Identify which cell holds the provided text, then report its (x, y) central coordinate. 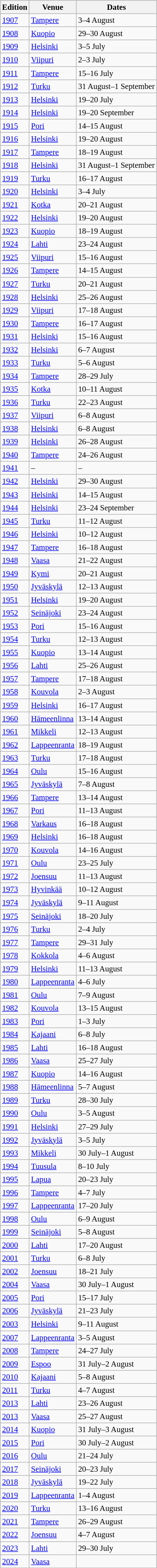
15–17 July (116, 1298)
1988 (15, 1087)
8–10 July (116, 1166)
30 July–2 August (116, 1443)
1958 (15, 692)
Kokkola (53, 955)
18–21 July (116, 1272)
1951 (15, 600)
2–4 July (116, 929)
Espoo (53, 1364)
5–7 August (116, 1087)
1913 (15, 99)
1931 (15, 336)
1946 (15, 534)
2015 (15, 1443)
1920 (15, 192)
1937 (15, 415)
1964 (15, 771)
1936 (15, 402)
1941 (15, 468)
1986 (15, 1061)
2002 (15, 1272)
1952 (15, 613)
1943 (15, 494)
1919 (15, 178)
21–24 July (116, 1456)
1978 (15, 955)
26–28 August (116, 442)
1982 (15, 1008)
26–29 August (116, 1522)
Tuusula (53, 1166)
1909 (15, 47)
1928 (15, 297)
2010 (15, 1377)
24–26 August (116, 455)
1949 (15, 573)
1907 (15, 20)
2009 (15, 1364)
2003 (15, 1324)
31 July–3 August (116, 1430)
1947 (15, 547)
Lapua (53, 1179)
1989 (15, 1100)
5–6 August (116, 363)
1953 (15, 626)
1950 (15, 587)
4–7 July (116, 1192)
2024 (15, 1561)
2019 (15, 1495)
1921 (15, 205)
13–15 August (116, 1008)
1996 (15, 1192)
18–20 July (116, 916)
Venue (53, 7)
1923 (15, 231)
1959 (15, 705)
1963 (15, 758)
2022 (15, 1535)
1957 (15, 679)
1994 (15, 1166)
1908 (15, 34)
3–4 July (116, 192)
2020 (15, 1508)
1960 (15, 718)
1927 (15, 284)
2008 (15, 1350)
1967 (15, 811)
2006 (15, 1311)
1930 (15, 323)
21–23 July (116, 1311)
1918 (15, 165)
1993 (15, 1153)
1983 (15, 1021)
1990 (15, 1113)
2000 (15, 1245)
1932 (15, 350)
1922 (15, 218)
1956 (15, 666)
2007 (15, 1337)
Kymi (53, 573)
1970 (15, 850)
3–4 August (116, 20)
7–8 August (116, 784)
1935 (15, 389)
1997 (15, 1206)
1929 (15, 310)
10–11 August (116, 389)
2005 (15, 1298)
1995 (15, 1179)
17–20 July (116, 1206)
29–30 July (116, 1548)
22–23 August (116, 402)
1975 (15, 916)
1999 (15, 1232)
1948 (15, 560)
1968 (15, 824)
29–31 July (116, 942)
1915 (15, 126)
7–9 August (116, 995)
Hyvinkää (53, 889)
1938 (15, 429)
4–6 July (116, 982)
1–3 July (116, 1021)
1972 (15, 876)
1926 (15, 270)
Edition (15, 7)
1980 (15, 982)
1954 (15, 639)
1973 (15, 889)
1966 (15, 797)
1–4 August (116, 1495)
1914 (15, 112)
17–20 August (116, 1245)
1969 (15, 837)
23–24 September (116, 508)
1939 (15, 442)
1976 (15, 929)
2018 (15, 1482)
1991 (15, 1127)
1987 (15, 1074)
6–7 August (116, 350)
1912 (15, 86)
23–25 July (116, 863)
25–27 August (116, 1416)
2016 (15, 1456)
1911 (15, 73)
25–27 July (116, 1061)
23–26 August (116, 1403)
1910 (15, 60)
1917 (15, 152)
2021 (15, 1522)
2001 (15, 1258)
11–12 August (116, 521)
4–6 August (116, 955)
6–9 August (116, 1219)
2017 (15, 1469)
19–22 July (116, 1482)
28–29 July (116, 376)
2–3 July (116, 60)
2004 (15, 1285)
1961 (15, 731)
2023 (15, 1548)
Dates (116, 7)
1974 (15, 903)
1933 (15, 363)
1925 (15, 257)
1992 (15, 1140)
1942 (15, 481)
1944 (15, 508)
1979 (15, 969)
Varkaus (53, 824)
19–20 September (116, 112)
1916 (15, 139)
19–20 July (116, 99)
28–30 July (116, 1100)
27–29 July (116, 1127)
13–16 August (116, 1508)
1945 (15, 521)
1985 (15, 1047)
15–16 July (116, 73)
1965 (15, 784)
31 July–2 August (116, 1364)
1955 (15, 653)
1940 (15, 455)
1934 (15, 376)
21–22 August (116, 560)
24–27 July (116, 1350)
2014 (15, 1430)
1981 (15, 995)
1971 (15, 863)
1998 (15, 1219)
1924 (15, 244)
1984 (15, 1034)
1962 (15, 745)
2–3 August (116, 692)
2011 (15, 1390)
1977 (15, 942)
